Return [X, Y] of the center of cell containing provided text 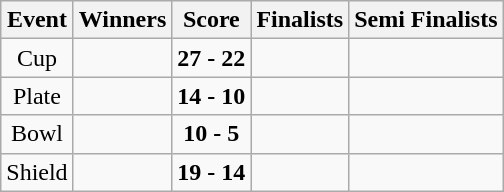
14 - 10 [212, 96]
Bowl [37, 134]
Semi Finalists [426, 20]
Cup [37, 58]
10 - 5 [212, 134]
Score [212, 20]
27 - 22 [212, 58]
Event [37, 20]
19 - 14 [212, 172]
Shield [37, 172]
Finalists [300, 20]
Plate [37, 96]
Winners [122, 20]
